Pinpoint the cell where the given text exists, returning its [X, Y] midpoint coordinate. 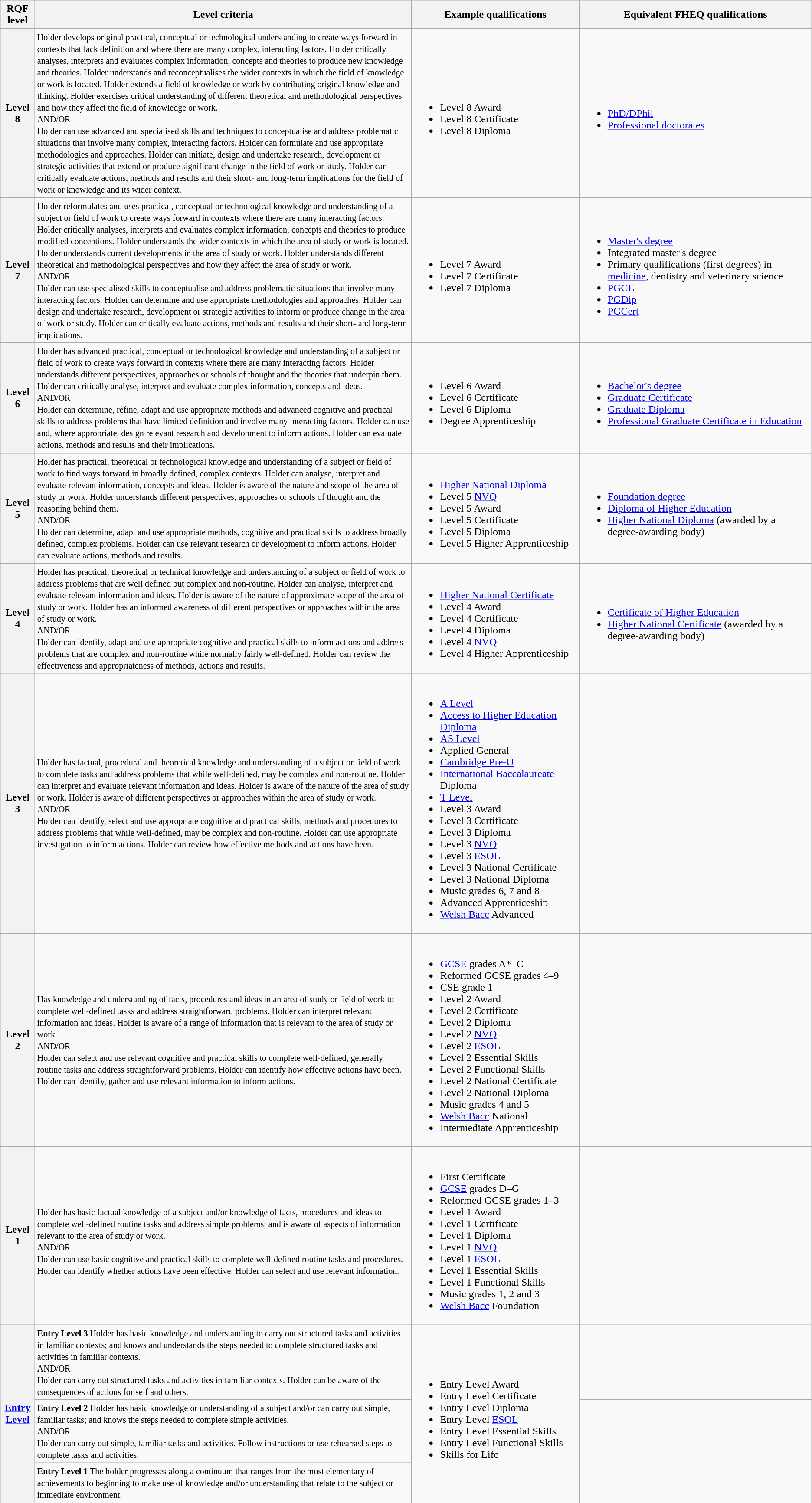
RQF level [18, 15]
Higher National DiplomaLevel 5 NVQLevel 5 AwardLevel 5 CertificateLevel 5 DiplomaLevel 5 Higher Apprenticeship [495, 508]
Level 2 [18, 1040]
Level 6 [18, 398]
Bachelor's degreeGraduate CertificateGraduate DiplomaProfessional Graduate Certificate in Education [695, 398]
Higher National CertificateLevel 4 AwardLevel 4 CertificateLevel 4 DiplomaLevel 4 NVQLevel 4 Higher Apprenticeship [495, 618]
Entry Level [18, 1414]
Entry Level AwardEntry Level CertificateEntry Level DiplomaEntry Level ESOLEntry Level Essential SkillsEntry Level Functional SkillsSkills for Life [495, 1414]
Level 1 [18, 1235]
Level 8 AwardLevel 8 CertificateLevel 8 Diploma [495, 113]
Example qualifications [495, 15]
Equivalent FHEQ qualifications [695, 15]
Level 8 [18, 113]
Level 7 [18, 270]
Certificate of Higher EducationHigher National Certificate (awarded by a degree-awarding body) [695, 618]
Level 6 AwardLevel 6 CertificateLevel 6 DiplomaDegree Apprenticeship [495, 398]
Master's degreeIntegrated master's degreePrimary qualifications (first degrees) in medicine, dentistry and veterinary sciencePGCEPGDipPGCert [695, 270]
Level 3 [18, 804]
Level 5 [18, 508]
Foundation degreeDiploma of Higher EducationHigher National Diploma (awarded by a degree-awarding body) [695, 508]
PhD/DPhilProfessional doctorates [695, 113]
Level criteria [223, 15]
Level 7 AwardLevel 7 CertificateLevel 7 Diploma [495, 270]
Level 4 [18, 618]
